Output the (X, Y) coordinate of the center of the cell containing the given text.  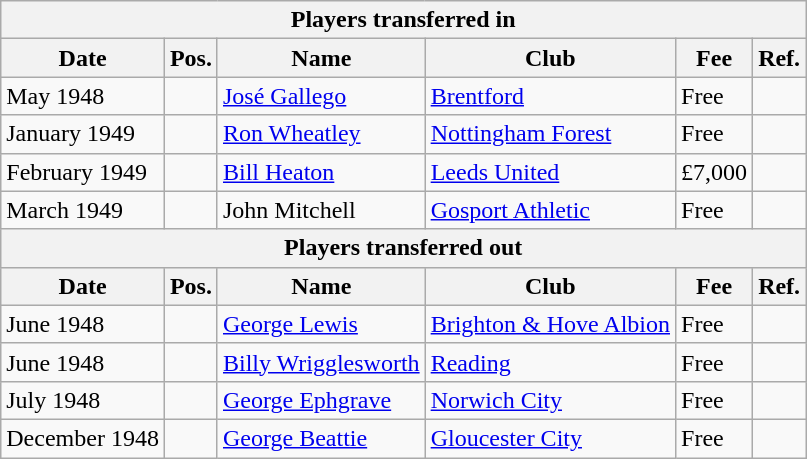
Billy Wrigglesworth (321, 362)
Bill Heaton (321, 172)
March 1949 (83, 210)
Players transferred in (404, 20)
£7,000 (714, 172)
José Gallego (321, 96)
George Beattie (321, 438)
Ron Wheatley (321, 134)
Norwich City (550, 400)
December 1948 (83, 438)
George Lewis (321, 324)
John Mitchell (321, 210)
May 1948 (83, 96)
Leeds United (550, 172)
Brighton & Hove Albion (550, 324)
Gosport Athletic (550, 210)
Brentford (550, 96)
February 1949 (83, 172)
Gloucester City (550, 438)
George Ephgrave (321, 400)
Players transferred out (404, 248)
July 1948 (83, 400)
Nottingham Forest (550, 134)
Reading (550, 362)
January 1949 (83, 134)
